Determine the (x, y) coordinate at the center of the cell enclosing the given text.  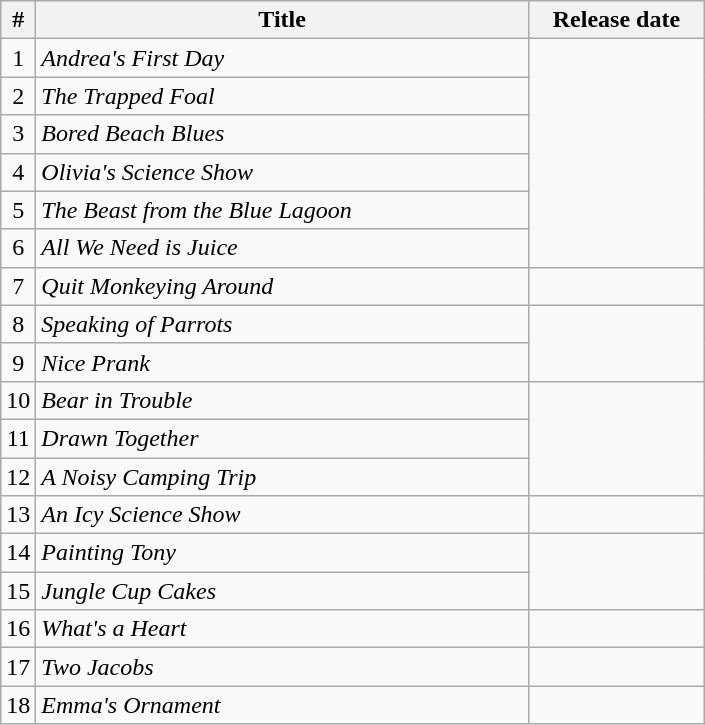
13 (18, 515)
1 (18, 58)
3 (18, 134)
5 (18, 210)
8 (18, 324)
Two Jacobs (282, 667)
9 (18, 362)
All We Need is Juice (282, 248)
Jungle Cup Cakes (282, 591)
Bored Beach Blues (282, 134)
Emma's Ornament (282, 705)
Painting Tony (282, 553)
Quit Monkeying Around (282, 286)
The Beast from the Blue Lagoon (282, 210)
17 (18, 667)
4 (18, 172)
11 (18, 438)
Andrea's First Day (282, 58)
12 (18, 477)
7 (18, 286)
Release date (616, 20)
An Icy Science Show (282, 515)
14 (18, 553)
What's a Heart (282, 629)
10 (18, 400)
A Noisy Camping Trip (282, 477)
Olivia's Science Show (282, 172)
# (18, 20)
15 (18, 591)
The Trapped Foal (282, 96)
Speaking of Parrots (282, 324)
2 (18, 96)
6 (18, 248)
Nice Prank (282, 362)
18 (18, 705)
Drawn Together (282, 438)
Title (282, 20)
16 (18, 629)
Bear in Trouble (282, 400)
